Detect which cell encompasses the target text, then output its [X, Y] center coordinate. 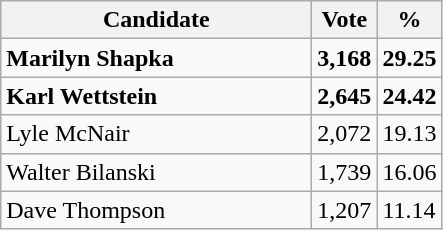
Marilyn Shapka [156, 58]
1,207 [344, 210]
1,739 [344, 172]
24.42 [410, 96]
2,645 [344, 96]
Karl Wettstein [156, 96]
Lyle McNair [156, 134]
19.13 [410, 134]
Candidate [156, 20]
11.14 [410, 210]
Dave Thompson [156, 210]
Vote [344, 20]
% [410, 20]
2,072 [344, 134]
29.25 [410, 58]
16.06 [410, 172]
3,168 [344, 58]
Walter Bilanski [156, 172]
